Return (X, Y) of the center of cell containing provided text 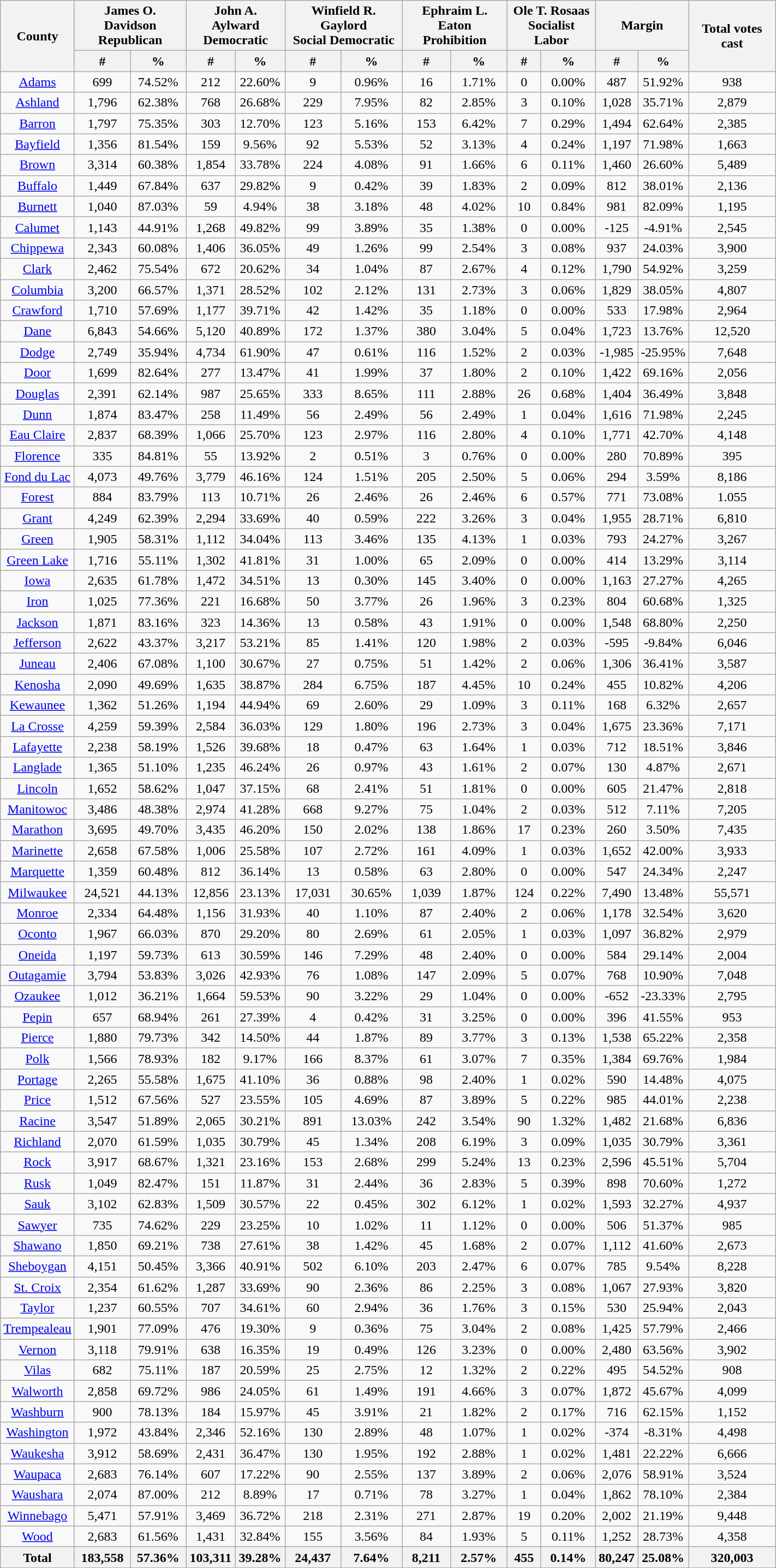
25.94% (664, 1308)
1,177 (211, 311)
2,545 (732, 227)
67.56% (158, 1100)
1,143 (102, 227)
2.25% (479, 1287)
0.12% (569, 269)
1,371 (211, 290)
59.39% (158, 726)
82.47% (158, 1183)
13.47% (260, 373)
668 (313, 809)
3.91% (371, 1412)
1,306 (617, 664)
2,090 (102, 685)
530 (617, 1308)
84.81% (158, 456)
1,512 (102, 1100)
4,073 (102, 477)
30.57% (260, 1204)
208 (426, 1142)
155 (313, 1536)
2.31% (371, 1516)
0.97% (371, 768)
735 (102, 1225)
8.65% (371, 394)
2,671 (732, 768)
2,136 (732, 186)
Kenosha (37, 685)
36.41% (664, 664)
1,047 (211, 788)
68.80% (664, 622)
1,425 (617, 1329)
2,974 (211, 809)
1.83% (479, 186)
Dane (37, 331)
2,358 (732, 1038)
39.68% (260, 747)
24.03% (664, 248)
1,365 (102, 768)
161 (426, 851)
42.00% (664, 851)
1,152 (732, 1412)
77.09% (158, 1329)
1.81% (479, 788)
98 (426, 1079)
Florence (37, 456)
18.51% (664, 747)
2,658 (102, 851)
3,900 (732, 248)
1,526 (211, 747)
60.38% (158, 165)
657 (102, 1017)
3,524 (732, 1474)
342 (211, 1038)
Ashland (37, 103)
67.58% (158, 851)
10.82% (664, 685)
2,657 (732, 705)
1.18% (479, 311)
25.65% (260, 394)
221 (211, 601)
62.38% (158, 103)
-125 (617, 227)
30.67% (260, 664)
11.49% (260, 414)
1,538 (617, 1038)
111 (426, 394)
3.22% (371, 996)
25.08% (664, 1557)
1.96% (479, 601)
14.36% (260, 622)
50.45% (158, 1266)
62.39% (158, 518)
Monroe (37, 913)
Manitowoc (37, 809)
3.54% (479, 1121)
Lafayette (37, 747)
1,880 (102, 1038)
2,749 (102, 352)
Buffalo (37, 186)
Burnett (37, 206)
27.39% (260, 1017)
44 (313, 1038)
1,272 (732, 1183)
87.00% (158, 1495)
92 (313, 144)
Ole T. RosaasSocialist Labor (552, 26)
13.76% (664, 331)
60.48% (158, 871)
29.82% (260, 186)
-374 (617, 1433)
54.92% (664, 269)
1,548 (617, 622)
Trempealeau (37, 1329)
1,325 (732, 601)
Wood (37, 1536)
18 (313, 747)
1.82% (479, 1412)
23.13% (260, 892)
76.14% (158, 1474)
3,917 (102, 1162)
4,206 (732, 685)
4.09% (479, 851)
0.14% (569, 1557)
23.55% (260, 1100)
69.76% (664, 1059)
2,462 (102, 269)
0.29% (569, 123)
62.83% (158, 1204)
46.20% (260, 830)
83.16% (158, 622)
1,066 (211, 435)
Jackson (37, 622)
1,901 (102, 1329)
2,334 (102, 913)
66.03% (158, 934)
Jefferson (37, 643)
1.00% (371, 560)
1.68% (479, 1245)
1.08% (371, 976)
7,648 (732, 352)
2.97% (371, 435)
38.87% (260, 685)
1.02% (371, 1225)
John A. AylwardDemocratic (236, 26)
83.79% (158, 497)
908 (732, 1370)
1.34% (371, 1142)
2,247 (732, 871)
60 (313, 1308)
2,795 (732, 996)
2,879 (732, 103)
3,486 (102, 809)
607 (211, 1474)
2.36% (371, 1287)
2,074 (102, 1495)
Green (37, 539)
Polk (37, 1059)
12,520 (732, 331)
Iron (37, 601)
605 (617, 788)
36.82% (664, 934)
7.11% (664, 809)
62.15% (664, 1412)
14.50% (260, 1038)
16 (426, 82)
2.41% (371, 788)
27.27% (664, 580)
2.05% (479, 934)
Bayfield (37, 144)
150 (313, 830)
52.16% (260, 1433)
35.71% (664, 103)
3,846 (732, 747)
638 (211, 1350)
40.91% (260, 1266)
2,406 (102, 664)
196 (426, 726)
1,012 (102, 996)
804 (617, 601)
20.62% (260, 269)
2.02% (371, 830)
785 (617, 1266)
4,498 (732, 1433)
258 (211, 414)
4.87% (664, 768)
85 (313, 643)
3.13% (479, 144)
Dodge (37, 352)
41.81% (260, 560)
0.20% (569, 1516)
2,265 (102, 1079)
2,384 (732, 1495)
21.19% (664, 1516)
145 (426, 580)
147 (426, 976)
1,040 (102, 206)
6.32% (664, 705)
25.58% (260, 851)
527 (211, 1100)
12.70% (260, 123)
1.71% (479, 82)
137 (426, 1474)
0.75% (371, 664)
3,779 (211, 477)
1.66% (479, 165)
11.87% (260, 1183)
1.93% (479, 1536)
-1,985 (617, 352)
2,391 (102, 394)
2,635 (102, 580)
3,259 (732, 269)
0.61% (371, 352)
40.89% (260, 331)
1,481 (617, 1453)
129 (313, 726)
36.21% (158, 996)
3.27% (479, 1495)
53.83% (158, 976)
34.51% (260, 580)
68.39% (158, 435)
38.05% (664, 290)
1.99% (371, 373)
2.67% (479, 269)
24,521 (102, 892)
53.21% (260, 643)
60.55% (158, 1308)
80,247 (617, 1557)
12 (426, 1370)
1,494 (617, 123)
981 (617, 206)
79.73% (158, 1038)
637 (211, 186)
2,818 (732, 788)
62.14% (158, 394)
59 (211, 206)
54.52% (664, 1370)
Racine (37, 1121)
205 (426, 477)
0.49% (371, 1350)
1,252 (617, 1536)
1.86% (479, 830)
13.48% (664, 892)
2,294 (211, 518)
64.48% (158, 913)
1,955 (617, 518)
2,056 (732, 373)
36.47% (260, 1453)
68 (313, 788)
24.05% (260, 1391)
495 (617, 1370)
1,460 (617, 165)
81.54% (158, 144)
51.89% (158, 1121)
58.62% (158, 788)
2.68% (371, 1162)
7,205 (732, 809)
38.01% (664, 186)
1,905 (102, 539)
61.56% (158, 1536)
57.36% (158, 1557)
898 (617, 1183)
39.28% (260, 1557)
1,972 (102, 1433)
4,148 (732, 435)
4.94% (260, 206)
937 (617, 248)
58.91% (664, 1474)
2,004 (732, 955)
1,100 (211, 664)
61.59% (158, 1142)
49.82% (260, 227)
58.31% (158, 539)
70.60% (664, 1183)
25 (313, 1370)
16.35% (260, 1350)
36.14% (260, 871)
2,245 (732, 414)
33.78% (260, 165)
159 (211, 144)
2,043 (732, 1308)
2.60% (371, 705)
2,346 (211, 1433)
Winnebago (37, 1516)
2,837 (102, 435)
Door (37, 373)
284 (313, 685)
17.22% (260, 1474)
138 (426, 830)
Oneida (37, 955)
45.67% (664, 1391)
414 (617, 560)
Langlade (37, 768)
Adams (37, 82)
17,031 (313, 892)
1,874 (102, 414)
69.72% (158, 1391)
La Crosse (37, 726)
51.26% (158, 705)
2.83% (479, 1183)
47 (313, 352)
78.93% (158, 1059)
3,587 (732, 664)
2.94% (371, 1308)
953 (732, 1017)
8,228 (732, 1266)
1,049 (102, 1183)
4,807 (732, 290)
17.98% (664, 311)
1,797 (102, 123)
2.12% (371, 290)
2,431 (211, 1453)
Dunn (37, 414)
Pepin (37, 1017)
5,489 (732, 165)
Fond du Lac (37, 477)
41.55% (664, 1017)
303 (211, 123)
Walworth (37, 1391)
1.61% (479, 768)
60.68% (664, 601)
91 (426, 165)
Columbia (37, 290)
Rock (37, 1162)
3,794 (102, 976)
Sheboygan (37, 1266)
55.58% (158, 1079)
0.30% (371, 580)
4,151 (102, 1266)
Milwaukee (37, 892)
1,006 (211, 851)
3.50% (664, 830)
4,075 (732, 1079)
5.24% (479, 1162)
32.54% (664, 913)
0.39% (569, 1183)
13.03% (371, 1121)
271 (426, 1516)
0.76% (479, 456)
502 (313, 1266)
1,163 (617, 580)
82.09% (664, 206)
Washburn (37, 1412)
Douglas (37, 394)
2,070 (102, 1142)
58.69% (158, 1453)
5,471 (102, 1516)
987 (211, 394)
Margin (642, 26)
2,065 (211, 1121)
3,102 (102, 1204)
5.53% (371, 144)
146 (313, 955)
103,311 (211, 1557)
1,967 (102, 934)
39 (426, 186)
1,829 (617, 290)
57.69% (158, 311)
1,067 (617, 1287)
42.93% (260, 976)
65.22% (664, 1038)
Chippewa (37, 248)
Total votes cast (732, 36)
1,616 (617, 414)
1,663 (732, 144)
333 (313, 394)
1,406 (211, 248)
89 (426, 1038)
1,449 (102, 186)
1,028 (617, 103)
707 (211, 1308)
0.96% (371, 82)
395 (732, 456)
27 (313, 664)
4.45% (479, 685)
3,217 (211, 643)
70.89% (664, 456)
-4.91% (664, 227)
Calumet (37, 227)
30.65% (371, 892)
-23.33% (664, 996)
2,076 (617, 1474)
79.91% (158, 1350)
78.13% (158, 1412)
27.93% (664, 1287)
335 (102, 456)
261 (211, 1017)
59.53% (260, 996)
184 (211, 1412)
1.95% (371, 1453)
1.41% (371, 643)
74.62% (158, 1225)
1.26% (371, 248)
43.37% (158, 643)
3,435 (211, 830)
4,734 (211, 352)
36.05% (260, 248)
716 (617, 1412)
Green Lake (37, 560)
1.07% (479, 1433)
1,710 (102, 311)
36.72% (260, 1516)
105 (313, 1100)
476 (211, 1329)
1,482 (617, 1121)
3,026 (211, 976)
42.70% (664, 435)
19.30% (260, 1329)
12,856 (211, 892)
55,571 (732, 892)
1,194 (211, 705)
4,265 (732, 580)
3,200 (102, 290)
45.51% (664, 1162)
1,771 (617, 435)
4,937 (732, 1204)
793 (617, 539)
3,366 (211, 1266)
46.16% (260, 477)
Oconto (37, 934)
1.37% (371, 331)
22 (313, 1204)
4,249 (102, 518)
42 (313, 311)
49.70% (158, 830)
9.54% (664, 1266)
1,359 (102, 871)
2,596 (617, 1162)
Eau Claire (37, 435)
0.57% (569, 497)
0.88% (371, 1079)
3.07% (479, 1059)
Total (37, 1557)
2,858 (102, 1391)
2.75% (371, 1370)
78 (426, 1495)
5,120 (211, 331)
1,025 (102, 601)
84 (426, 1536)
86 (426, 1287)
69.21% (158, 1245)
Outagamie (37, 976)
1,664 (211, 996)
4,358 (732, 1536)
590 (617, 1079)
1,039 (426, 892)
396 (617, 1017)
Forest (37, 497)
487 (617, 82)
41 (313, 373)
0.71% (371, 1495)
3.40% (479, 580)
63.56% (664, 1350)
48.38% (158, 809)
302 (426, 1204)
Marinette (37, 851)
2,385 (732, 123)
168 (617, 705)
1,268 (211, 227)
7,490 (617, 892)
51.37% (664, 1225)
9.56% (260, 144)
1,384 (617, 1059)
36.49% (664, 394)
6,810 (732, 518)
1,287 (211, 1287)
15.97% (260, 1412)
7,048 (732, 976)
6,046 (732, 643)
3.23% (479, 1350)
1,156 (211, 913)
1,404 (617, 394)
57.79% (664, 1329)
2.55% (371, 1474)
884 (102, 497)
1,472 (211, 580)
7.95% (371, 103)
0.59% (371, 518)
77.36% (158, 601)
771 (617, 497)
547 (617, 871)
260 (617, 830)
Taylor (37, 1308)
87.03% (158, 206)
61.90% (260, 352)
1,362 (102, 705)
738 (211, 1245)
Sauk (37, 1204)
1.09% (479, 705)
2,584 (211, 726)
Waupaca (37, 1474)
24.27% (664, 539)
1,178 (617, 913)
6.75% (371, 685)
22.60% (260, 82)
29.20% (260, 934)
75.35% (158, 123)
Winfield R. GaylordSocial Democratic (344, 26)
1,790 (617, 269)
107 (313, 851)
61.78% (158, 580)
1,566 (102, 1059)
8.37% (371, 1059)
126 (426, 1350)
3,620 (732, 913)
2.47% (479, 1266)
1,509 (211, 1204)
2.89% (371, 1433)
11 (426, 1225)
1,699 (102, 373)
3,118 (102, 1350)
24,437 (313, 1557)
4.66% (479, 1391)
131 (426, 290)
3.46% (371, 539)
1.52% (479, 352)
2,673 (732, 1245)
62.64% (664, 123)
224 (313, 165)
9.27% (371, 809)
Crawford (37, 311)
2,622 (102, 643)
-595 (617, 643)
Grant (37, 518)
83.47% (158, 414)
1,321 (211, 1162)
0.47% (371, 747)
Ephraim L. EatonProhibition (455, 26)
Vilas (37, 1370)
222 (426, 518)
36.03% (260, 726)
3,547 (102, 1121)
6.19% (479, 1142)
82 (426, 103)
3,314 (102, 165)
218 (313, 1516)
1,302 (211, 560)
672 (211, 269)
61.62% (158, 1287)
39.71% (260, 311)
1.98% (479, 643)
8,211 (426, 1557)
0.84% (569, 206)
323 (211, 622)
0.35% (569, 1059)
4.69% (371, 1100)
320,003 (732, 1557)
1.49% (371, 1391)
1,593 (617, 1204)
9.17% (260, 1059)
1,872 (617, 1391)
Richland (37, 1142)
43.84% (158, 1433)
3,848 (732, 394)
166 (313, 1059)
1,862 (617, 1495)
59.73% (158, 955)
35.94% (158, 352)
21 (426, 1412)
Marquette (37, 871)
41.60% (664, 1245)
13.29% (664, 560)
23.16% (260, 1162)
6.12% (479, 1204)
299 (426, 1162)
73.08% (664, 497)
7,435 (732, 830)
2,354 (102, 1287)
49 (313, 248)
4.13% (479, 539)
1,854 (211, 165)
26.60% (664, 165)
613 (211, 955)
682 (102, 1370)
1,097 (617, 934)
1,716 (102, 560)
16.68% (260, 601)
380 (426, 331)
26.68% (260, 103)
151 (211, 1183)
2.57% (479, 1557)
2.50% (479, 477)
65 (426, 560)
1,235 (211, 768)
4,099 (732, 1391)
Waukesha (37, 1453)
1.10% (371, 913)
41.28% (260, 809)
5.16% (371, 123)
10.90% (664, 976)
28.71% (664, 518)
7.64% (371, 1557)
1.38% (479, 227)
Vernon (37, 1350)
172 (313, 331)
Shawano (37, 1245)
1,984 (732, 1059)
9,448 (732, 1516)
Kewaunee (37, 705)
75.11% (158, 1370)
986 (211, 1391)
870 (211, 934)
183,558 (102, 1557)
22.22% (664, 1453)
-9.84% (664, 643)
7,171 (732, 726)
31.93% (260, 913)
7.29% (371, 955)
37 (426, 373)
2,964 (732, 311)
27.61% (260, 1245)
938 (732, 82)
6,843 (102, 331)
50 (313, 601)
68.67% (158, 1162)
Lincoln (37, 788)
2.87% (479, 1516)
69 (313, 705)
2.72% (371, 851)
1,422 (617, 373)
76 (313, 976)
584 (617, 955)
6.42% (479, 123)
0.17% (569, 1412)
294 (617, 477)
3,933 (732, 851)
44.91% (158, 227)
900 (102, 1412)
St. Croix (37, 1287)
49.76% (158, 477)
Sawyer (37, 1225)
30.21% (260, 1121)
75.54% (158, 269)
54.66% (158, 331)
23.25% (260, 1225)
6.10% (371, 1266)
49.69% (158, 685)
55.11% (158, 560)
280 (617, 456)
891 (313, 1121)
2,979 (732, 934)
1,237 (102, 1308)
23.36% (664, 726)
0.45% (371, 1204)
82.64% (158, 373)
68.94% (158, 1017)
58.19% (158, 747)
182 (211, 1059)
County (37, 36)
102 (313, 290)
0.51% (371, 456)
512 (617, 809)
60.08% (158, 248)
1.76% (479, 1308)
Waushara (37, 1495)
1.12% (479, 1225)
Barron (37, 123)
0.13% (569, 1038)
2.44% (371, 1183)
14.48% (664, 1079)
506 (617, 1225)
30.59% (260, 955)
1,850 (102, 1245)
2.85% (479, 103)
2,343 (102, 248)
1,796 (102, 103)
66.57% (158, 290)
4,259 (102, 726)
51.92% (664, 82)
1.64% (479, 747)
24.34% (664, 871)
20.59% (260, 1370)
8,186 (732, 477)
203 (426, 1266)
46.24% (260, 768)
3,267 (732, 539)
29.14% (664, 955)
13.92% (260, 456)
0.36% (371, 1329)
3,361 (732, 1142)
37.15% (260, 788)
74.52% (158, 82)
6,666 (732, 1453)
6,836 (732, 1121)
52 (426, 144)
Ozaukee (37, 996)
Juneau (37, 664)
-652 (617, 996)
3,820 (732, 1287)
21.68% (664, 1121)
1.91% (479, 622)
2.54% (479, 248)
Brown (37, 165)
0.15% (569, 1308)
4.08% (371, 165)
67.08% (158, 664)
67.84% (158, 186)
3,114 (732, 560)
34 (313, 269)
2,250 (732, 622)
4.02% (479, 206)
44.94% (260, 705)
242 (426, 1121)
2,002 (617, 1516)
James O. DavidsonRepublican (130, 26)
28.73% (664, 1536)
1,635 (211, 685)
Price (37, 1100)
41.10% (260, 1079)
3.18% (371, 206)
533 (617, 311)
Rusk (37, 1183)
51.10% (158, 768)
32.84% (260, 1536)
2,466 (732, 1329)
3.59% (664, 477)
277 (211, 373)
Marathon (37, 830)
3.25% (479, 1017)
-25.95% (664, 352)
32.27% (664, 1204)
21.47% (664, 788)
1,195 (732, 206)
Pierce (37, 1038)
80 (313, 934)
Portage (37, 1079)
69.16% (664, 373)
3,469 (211, 1516)
34.04% (260, 539)
3,912 (102, 1453)
10.71% (260, 497)
34.61% (260, 1308)
1.055 (732, 497)
Iowa (37, 580)
3.56% (371, 1536)
120 (426, 643)
699 (102, 82)
192 (426, 1453)
1,871 (102, 622)
44.01% (664, 1100)
5,704 (732, 1162)
55 (211, 456)
1,431 (211, 1536)
1,356 (102, 144)
78.10% (664, 1495)
1,723 (617, 331)
25.70% (260, 435)
712 (617, 747)
2,480 (617, 1350)
3,902 (732, 1350)
28.52% (260, 290)
135 (426, 539)
3.26% (479, 518)
57.91% (158, 1516)
Clark (37, 269)
Washington (37, 1433)
8.89% (260, 1495)
3,695 (102, 830)
-8.31% (664, 1433)
44.13% (158, 892)
0.68% (569, 394)
191 (426, 1391)
1.51% (371, 477)
2.69% (371, 934)
